Find where the given text appears and provide that cell's center as (x, y) coordinate. 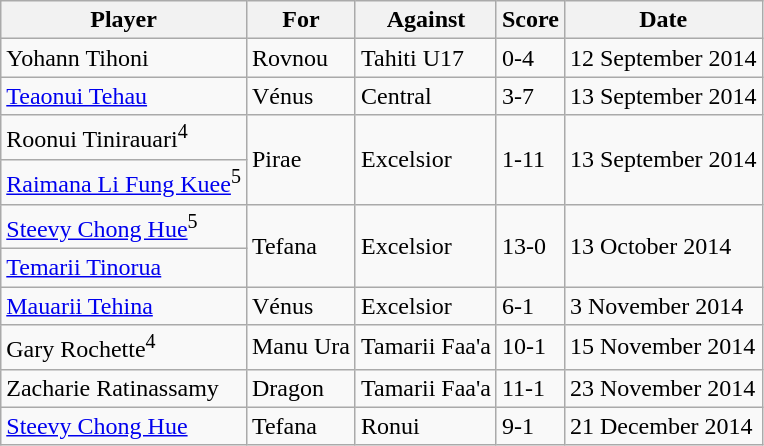
Score (530, 20)
Pirae (300, 160)
Central (426, 96)
11-1 (530, 388)
Steevy Chong Hue5 (124, 226)
3 November 2014 (663, 306)
21 December 2014 (663, 426)
3-7 (530, 96)
Teaonui Tehau (124, 96)
6-1 (530, 306)
Zacharie Ratinassamy (124, 388)
Player (124, 20)
Mauarii Tehina (124, 306)
Tahiti U17 (426, 58)
Against (426, 20)
10-1 (530, 348)
Rovnou (300, 58)
Raimana Li Fung Kuee5 (124, 182)
9-1 (530, 426)
Temarii Tinorua (124, 268)
1-11 (530, 160)
23 November 2014 (663, 388)
Yohann Tihoni (124, 58)
13 October 2014 (663, 246)
Gary Rochette4 (124, 348)
Dragon (300, 388)
Date (663, 20)
12 September 2014 (663, 58)
0-4 (530, 58)
15 November 2014 (663, 348)
Steevy Chong Hue (124, 426)
For (300, 20)
13-0 (530, 246)
Ronui (426, 426)
Roonui Tinirauari4 (124, 138)
Manu Ura (300, 348)
